Return the (x, y) coordinate for the center point of the cell that contains the specified text.  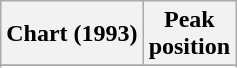
Peakposition (189, 34)
Chart (1993) (72, 34)
